Identify which cell holds the provided text, then report its (X, Y) central coordinate. 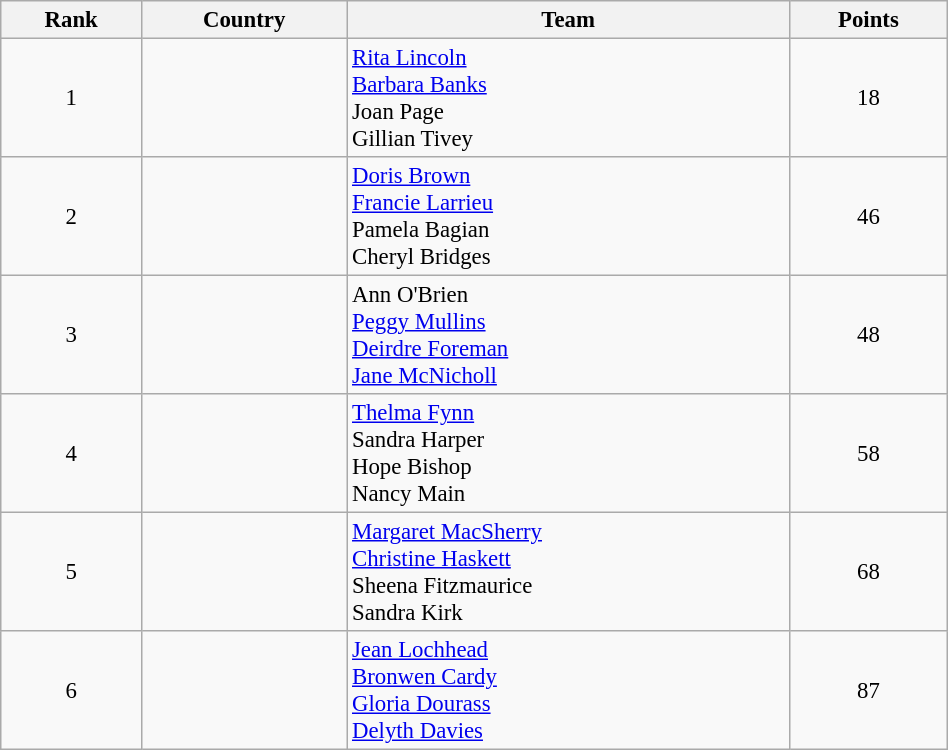
68 (869, 572)
Country (244, 20)
Doris BrownFrancie LarrieuPamela BagianCheryl Bridges (568, 216)
48 (869, 336)
18 (869, 98)
5 (72, 572)
Margaret MacSherryChristine HaskettSheena FitzmauriceSandra Kirk (568, 572)
1 (72, 98)
3 (72, 336)
Team (568, 20)
4 (72, 454)
Thelma FynnSandra HarperHope BishopNancy Main (568, 454)
Rank (72, 20)
2 (72, 216)
Rita LincolnBarbara BanksJoan PageGillian Tivey (568, 98)
Ann O'BrienPeggy MullinsDeirdre ForemanJane McNicholl (568, 336)
Points (869, 20)
46 (869, 216)
58 (869, 454)
